Pinpoint the cell where the given text exists, returning its (X, Y) midpoint coordinate. 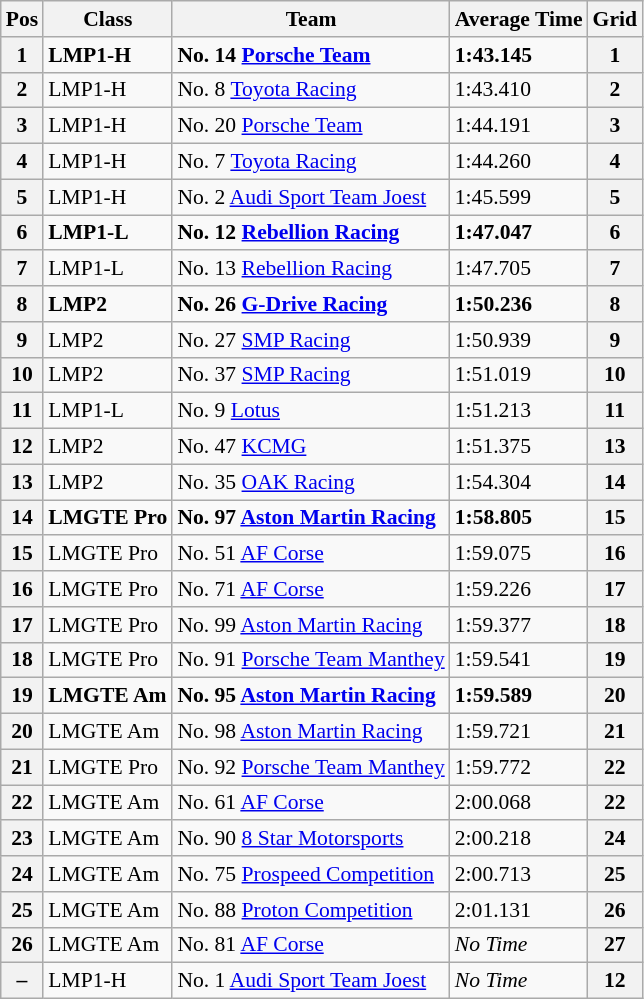
2:01.131 (519, 910)
2:00.218 (519, 839)
1:51.213 (519, 411)
No. 88 Proton Competition (310, 910)
No. 99 Aston Martin Racing (310, 625)
No. 9 Lotus (310, 411)
No. 95 Aston Martin Racing (310, 696)
Average Time (519, 19)
1:50.939 (519, 340)
No. 7 Toyota Racing (310, 162)
Grid (616, 19)
1:50.236 (519, 304)
1:43.410 (519, 90)
Class (108, 19)
2:00.713 (519, 874)
No. 92 Porsche Team Manthey (310, 767)
No. 26 G-Drive Racing (310, 304)
Pos (22, 19)
No. 75 Prospeed Competition (310, 874)
No. 20 Porsche Team (310, 126)
1:58.805 (519, 518)
1:54.304 (519, 482)
No. 97 Aston Martin Racing (310, 518)
27 (616, 945)
No. 91 Porsche Team Manthey (310, 660)
1:59.772 (519, 767)
1:51.375 (519, 447)
1:43.145 (519, 55)
No. 81 AF Corse (310, 945)
1:59.226 (519, 589)
2:00.068 (519, 803)
No. 61 AF Corse (310, 803)
No. 8 Toyota Racing (310, 90)
No. 37 SMP Racing (310, 375)
1:51.019 (519, 375)
1:44.191 (519, 126)
No. 71 AF Corse (310, 589)
No. 51 AF Corse (310, 554)
No. 98 Aston Martin Racing (310, 732)
No. 14 Porsche Team (310, 55)
1:59.377 (519, 625)
1:44.260 (519, 162)
No. 2 Audi Sport Team Joest (310, 197)
1:59.541 (519, 660)
– (22, 981)
No. 90 8 Star Motorsports (310, 839)
No. 1 Audi Sport Team Joest (310, 981)
No. 35 OAK Racing (310, 482)
1:59.589 (519, 696)
Team (310, 19)
No. 27 SMP Racing (310, 340)
No. 47 KCMG (310, 447)
23 (22, 839)
No. 12 Rebellion Racing (310, 233)
1:45.599 (519, 197)
1:47.705 (519, 269)
1:59.075 (519, 554)
1:59.721 (519, 732)
No. 13 Rebellion Racing (310, 269)
1:47.047 (519, 233)
